Capture the cell that displays the provided text and extract its (x, y) central coordinate. 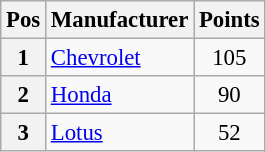
105 (230, 58)
Points (230, 20)
52 (230, 133)
Chevrolet (120, 58)
Honda (120, 95)
Lotus (120, 133)
90 (230, 95)
Manufacturer (120, 20)
2 (24, 95)
1 (24, 58)
3 (24, 133)
Pos (24, 20)
